Output the [X, Y] coordinate of the center of the cell containing the given text.  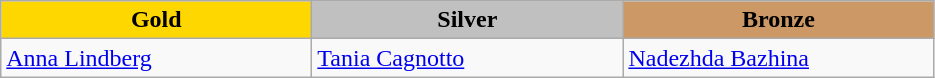
Silver [468, 20]
Tania Cagnotto [468, 58]
Bronze [778, 20]
Nadezhda Bazhina [778, 58]
Gold [156, 20]
Anna Lindberg [156, 58]
